Find where the given text appears and provide that cell's center as (X, Y) coordinate. 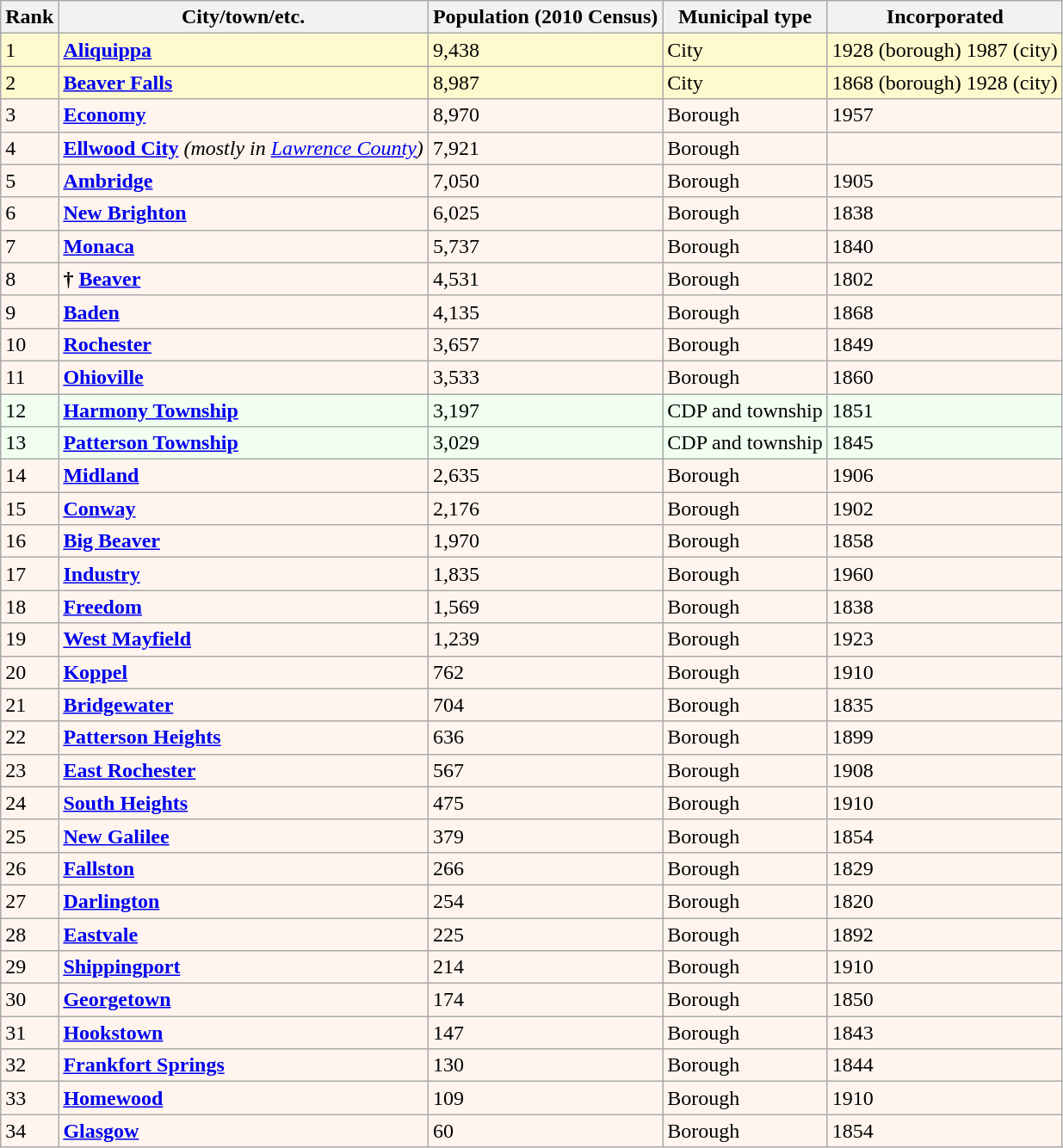
14 (29, 476)
636 (545, 738)
1,239 (545, 639)
60 (545, 1131)
17 (29, 574)
18 (29, 607)
1902 (945, 509)
1928 (borough) 1987 (city) (945, 50)
3 (29, 115)
New Galilee (243, 836)
Economy (243, 115)
12 (29, 410)
9,438 (545, 50)
South Heights (243, 803)
1802 (945, 279)
Shippingport (243, 967)
Patterson Heights (243, 738)
1,970 (545, 541)
Rank (29, 17)
34 (29, 1131)
567 (545, 770)
New Brighton (243, 213)
25 (29, 836)
Municipal type (745, 17)
1908 (945, 770)
7 (29, 246)
3,533 (545, 377)
1868 (945, 312)
6,025 (545, 213)
1960 (945, 574)
Monaca (243, 246)
30 (29, 1000)
4,135 (545, 312)
26 (29, 868)
1840 (945, 246)
28 (29, 934)
Hookstown (243, 1033)
1820 (945, 901)
Freedom (243, 607)
31 (29, 1033)
Industry (243, 574)
23 (29, 770)
475 (545, 803)
Bridgewater (243, 705)
5,737 (545, 246)
13 (29, 443)
11 (29, 377)
Homewood (243, 1098)
10 (29, 344)
Ambridge (243, 181)
1906 (945, 476)
266 (545, 868)
27 (29, 901)
225 (545, 934)
762 (545, 672)
8,970 (545, 115)
9 (29, 312)
4,531 (545, 279)
130 (545, 1065)
Baden (243, 312)
1868 (borough) 1928 (city) (945, 83)
Conway (243, 509)
Rochester (243, 344)
1845 (945, 443)
4 (29, 148)
1850 (945, 1000)
32 (29, 1065)
6 (29, 213)
7,921 (545, 148)
147 (545, 1033)
1860 (945, 377)
City/town/etc. (243, 17)
Harmony Township (243, 410)
Incorporated (945, 17)
20 (29, 672)
19 (29, 639)
Patterson Township (243, 443)
24 (29, 803)
1899 (945, 738)
Fallston (243, 868)
2 (29, 83)
1905 (945, 181)
3,657 (545, 344)
Midland (243, 476)
214 (545, 967)
East Rochester (243, 770)
16 (29, 541)
3,029 (545, 443)
1829 (945, 868)
15 (29, 509)
† Beaver (243, 279)
1,569 (545, 607)
379 (545, 836)
1858 (945, 541)
1923 (945, 639)
704 (545, 705)
1892 (945, 934)
Eastvale (243, 934)
2,635 (545, 476)
Ohioville (243, 377)
Big Beaver (243, 541)
33 (29, 1098)
21 (29, 705)
254 (545, 901)
1,835 (545, 574)
1 (29, 50)
Georgetown (243, 1000)
Frankfort Springs (243, 1065)
109 (545, 1098)
8,987 (545, 83)
8 (29, 279)
1844 (945, 1065)
1849 (945, 344)
22 (29, 738)
Darlington (243, 901)
174 (545, 1000)
5 (29, 181)
Koppel (243, 672)
Beaver Falls (243, 83)
West Mayfield (243, 639)
3,197 (545, 410)
Ellwood City (mostly in Lawrence County) (243, 148)
1843 (945, 1033)
29 (29, 967)
1851 (945, 410)
1957 (945, 115)
Population (2010 Census) (545, 17)
Glasgow (243, 1131)
Aliquippa (243, 50)
2,176 (545, 509)
7,050 (545, 181)
1835 (945, 705)
